Provide the [x, y] coordinate of the cell's center where the given text is located.  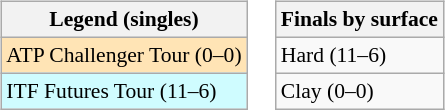
ITF Futures Tour (11–6) [124, 91]
Clay (0–0) [360, 91]
Finals by surface [360, 20]
ATP Challenger Tour (0–0) [124, 55]
Hard (11–6) [360, 55]
Legend (singles) [124, 20]
